For the text-containing cell, return its midpoint in [x, y] coordinate format. 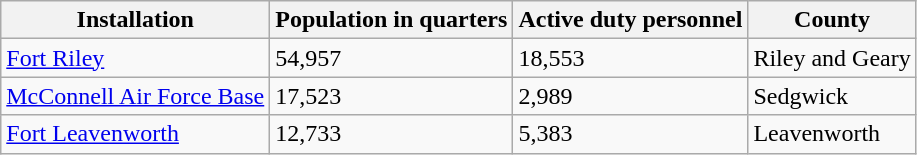
Fort Leavenworth [136, 134]
Population in quarters [392, 20]
2,989 [630, 96]
Fort Riley [136, 58]
18,553 [630, 58]
Leavenworth [832, 134]
Active duty personnel [630, 20]
12,733 [392, 134]
County [832, 20]
5,383 [630, 134]
Riley and Geary [832, 58]
54,957 [392, 58]
McConnell Air Force Base [136, 96]
17,523 [392, 96]
Installation [136, 20]
Sedgwick [832, 96]
